Search for the cell housing the specified text and yield its [x, y] center coordinate. 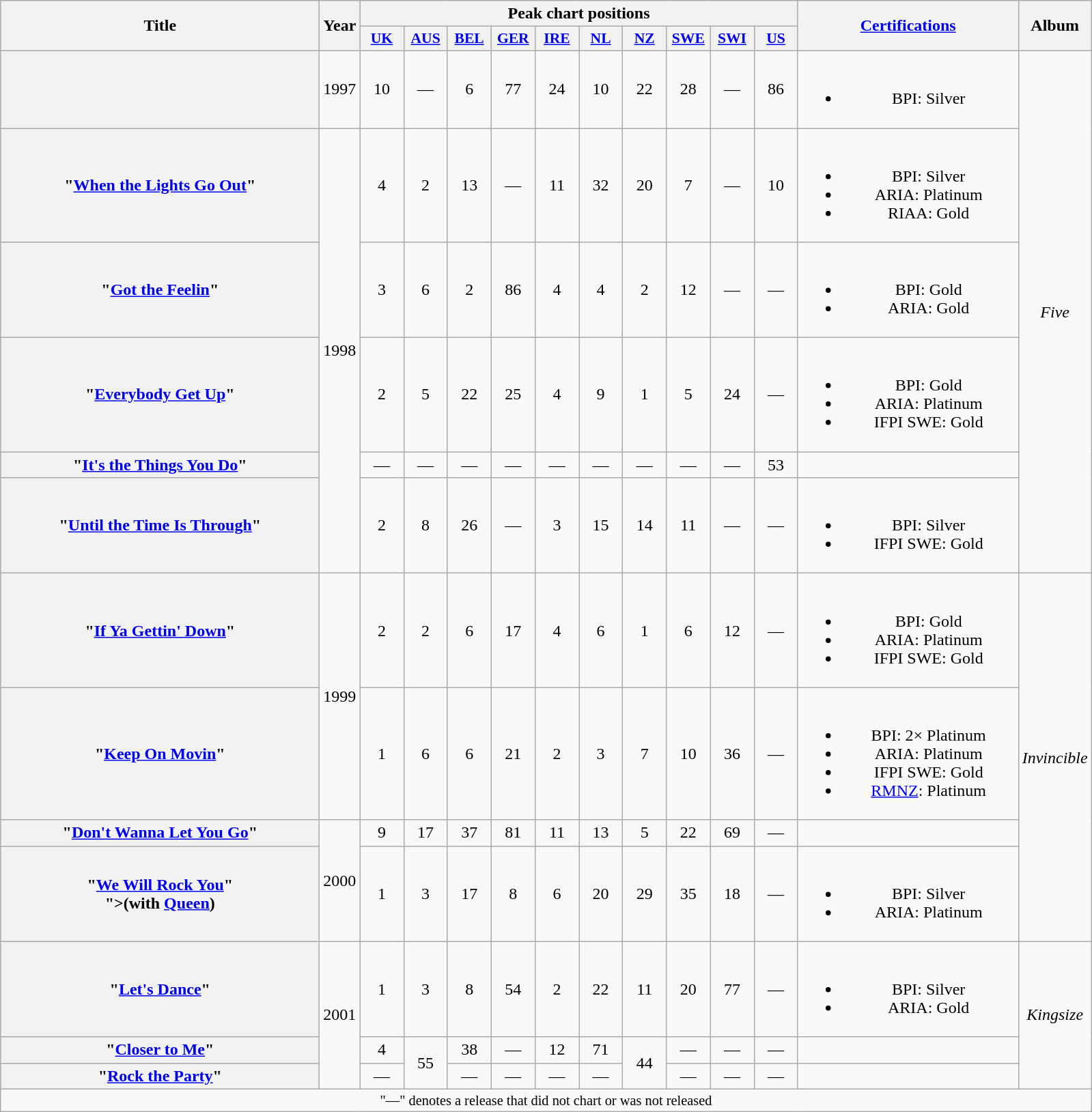
1997 [340, 89]
44 [645, 1063]
SWE [688, 39]
BPI: SilverARIA: PlatinumRIAA: Gold [908, 186]
Album [1054, 26]
Peak chart positions [579, 14]
"Everybody Get Up" [160, 395]
18 [732, 894]
38 [469, 1050]
BPI: SilverIFPI SWE: Gold [908, 526]
"It's the Things You Do" [160, 465]
71 [601, 1050]
"We Will Rock You"">(with Queen) [160, 894]
BPI: SilverARIA: Platinum [908, 894]
"Don't Wanna Let You Go" [160, 833]
Kingsize [1054, 1015]
Year [340, 26]
AUS [425, 39]
BPI: 2× PlatinumARIA: PlatinumIFPI SWE: GoldRMNZ: Platinum [908, 754]
"Closer to Me" [160, 1050]
"Until the Time Is Through" [160, 526]
35 [688, 894]
Invincible [1054, 758]
Title [160, 26]
37 [469, 833]
"Let's Dance" [160, 989]
"Keep On Movin" [160, 754]
US [776, 39]
81 [513, 833]
BEL [469, 39]
"Got the Feelin" [160, 290]
NZ [645, 39]
"Rock the Party" [160, 1076]
SWI [732, 39]
15 [601, 526]
NL [601, 39]
32 [601, 186]
28 [688, 89]
Five [1054, 311]
BPI: GoldARIA: Gold [908, 290]
69 [732, 833]
1999 [340, 696]
BPI: SilverARIA: Gold [908, 989]
29 [645, 894]
2001 [340, 1015]
"If Ya Gettin' Down" [160, 631]
21 [513, 754]
53 [776, 465]
BPI: Silver [908, 89]
55 [425, 1063]
2000 [340, 881]
"When the Lights Go Out" [160, 186]
"—" denotes a release that did not chart or was not released [546, 1100]
GER [513, 39]
UK [382, 39]
1998 [340, 351]
14 [645, 526]
26 [469, 526]
25 [513, 395]
IRE [557, 39]
54 [513, 989]
Certifications [908, 26]
36 [732, 754]
